Detect which cell encompasses the target text, then output its [X, Y] center coordinate. 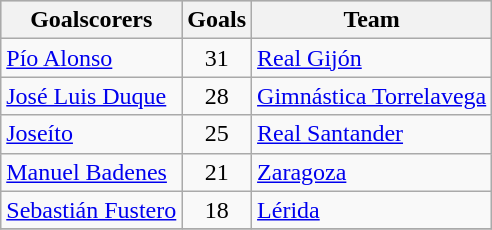
18 [217, 210]
21 [217, 172]
Gimnástica Torrelavega [372, 96]
Goals [217, 20]
José Luis Duque [92, 96]
31 [217, 58]
25 [217, 134]
Real Gijón [372, 58]
Real Santander [372, 134]
Zaragoza [372, 172]
Sebastián Fustero [92, 210]
28 [217, 96]
Joseíto [92, 134]
Goalscorers [92, 20]
Manuel Badenes [92, 172]
Pío Alonso [92, 58]
Team [372, 20]
Lérida [372, 210]
